Locate the cell with the specified text and output its [x, y] center coordinate. 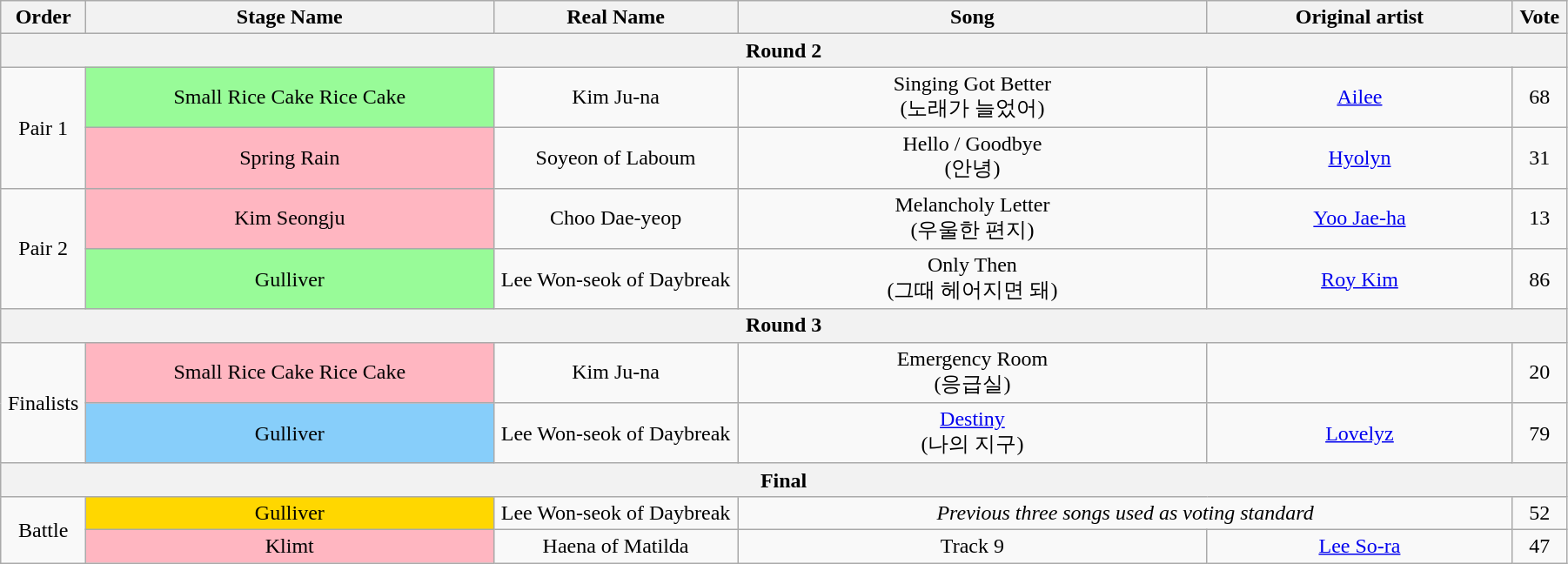
52 [1539, 513]
Finalists [44, 402]
Battle [44, 529]
Hello / Goodbye(안녕) [973, 158]
79 [1539, 433]
Only Then(그때 헤어지면 돼) [973, 279]
Spring Rain [290, 158]
Lee So-ra [1359, 546]
Pair 2 [44, 249]
Song [973, 17]
Real Name [616, 17]
Emergency Room(응급실) [973, 373]
68 [1539, 97]
Lovelyz [1359, 433]
13 [1539, 218]
Klimt [290, 546]
Haena of Matilda [616, 546]
Round 3 [784, 326]
Previous three songs used as voting standard [1125, 513]
Stage Name [290, 17]
Track 9 [973, 546]
20 [1539, 373]
Ailee [1359, 97]
Pair 1 [44, 127]
Singing Got Better(노래가 늘었어) [973, 97]
Vote [1539, 17]
Melancholy Letter(우울한 편지) [973, 218]
Roy Kim [1359, 279]
47 [1539, 546]
Round 2 [784, 50]
Final [784, 480]
Choo Dae-yeop [616, 218]
Destiny(나의 지구) [973, 433]
31 [1539, 158]
Original artist [1359, 17]
86 [1539, 279]
Hyolyn [1359, 158]
Yoo Jae-ha [1359, 218]
Kim Seongju [290, 218]
Order [44, 17]
Soyeon of Laboum [616, 158]
